Return the [x, y] coordinate for the center point of the cell that contains the specified text.  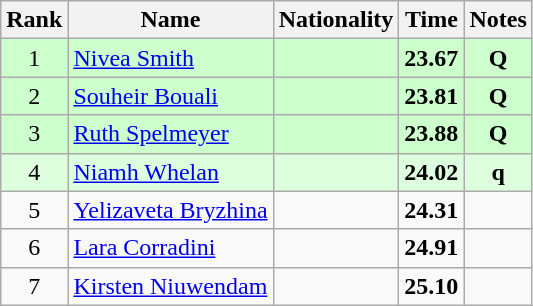
Rank [34, 20]
Kirsten Niuwendam [170, 286]
1 [34, 58]
24.91 [432, 248]
4 [34, 172]
6 [34, 248]
Yelizaveta Bryzhina [170, 210]
5 [34, 210]
Lara Corradini [170, 248]
Niamh Whelan [170, 172]
q [498, 172]
Nivea Smith [170, 58]
Souheir Bouali [170, 96]
23.81 [432, 96]
25.10 [432, 286]
Time [432, 20]
Ruth Spelmeyer [170, 134]
24.31 [432, 210]
2 [34, 96]
23.88 [432, 134]
Notes [498, 20]
7 [34, 286]
3 [34, 134]
Name [170, 20]
24.02 [432, 172]
Nationality [336, 20]
23.67 [432, 58]
